Return the (x, y) coordinate for the center point of the cell that contains the specified text.  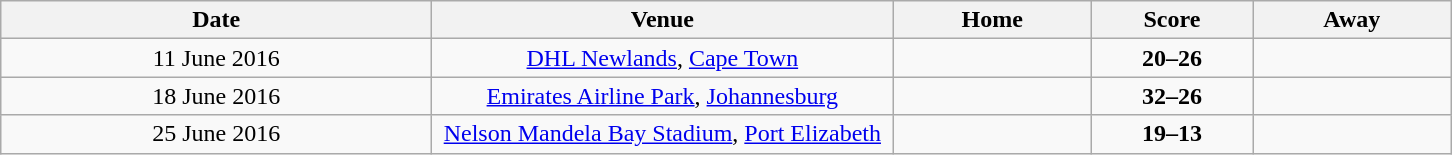
11 June 2016 (216, 58)
18 June 2016 (216, 96)
Venue (662, 20)
DHL Newlands, Cape Town (662, 58)
Date (216, 20)
20–26 (1172, 58)
32–26 (1172, 96)
Score (1172, 20)
Nelson Mandela Bay Stadium, Port Elizabeth (662, 134)
Home (992, 20)
Emirates Airline Park, Johannesburg (662, 96)
25 June 2016 (216, 134)
Away (1352, 20)
19–13 (1172, 134)
